Identify which cell holds the provided text, then report its [X, Y] central coordinate. 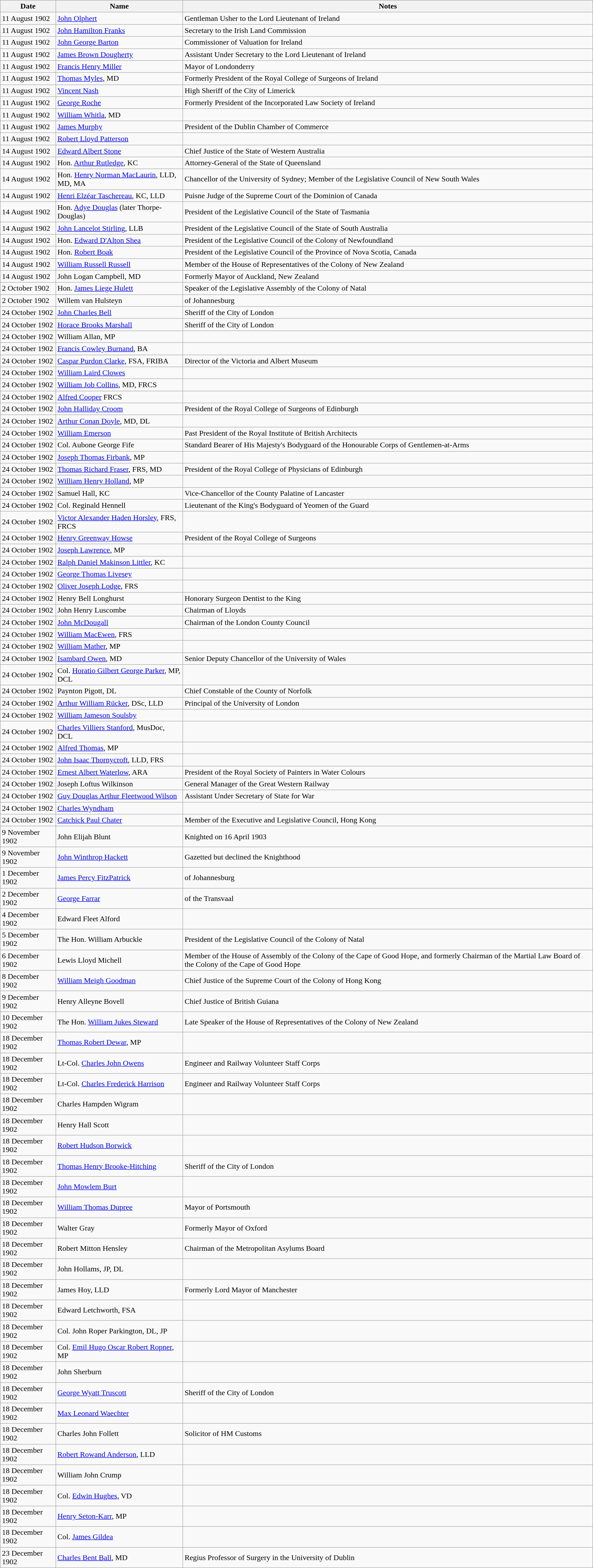
Formerly Mayor of Auckland, New Zealand [388, 276]
Chief Justice of the Supreme Court of the Colony of Hong Kong [388, 981]
William Mather, MP [119, 646]
Charles Hampden Wigram [119, 1104]
Lt-Col. Charles John Owens [119, 1063]
George Thomas Livesey [119, 574]
William Whitla, MD [119, 115]
John Logan Campbell, MD [119, 276]
William Job Collins, MD, FRCS [119, 385]
Charles John Follett [119, 1434]
Lewis Lloyd Michell [119, 960]
James Percy FitzPatrick [119, 878]
Thomas Henry Brooke-Hitching [119, 1166]
Speaker of the Legislative Assembly of the Colony of Natal [388, 288]
William Emerson [119, 433]
Gentleman Usher to the Lord Lieutenant of Ireland [388, 18]
William Laird Clowes [119, 373]
William Jameson Soulsby [119, 715]
Henry Hall Scott [119, 1125]
William Meigh Goodman [119, 981]
Honorary Surgeon Dentist to the King [388, 598]
Standard Bearer of His Majesty's Bodyguard of the Honourable Corps of Gentlemen-at-Arms [388, 445]
John George Barton [119, 42]
Horace Brooks Marshall [119, 324]
Lt-Col. Charles Frederick Harrison [119, 1084]
John Isaac Thornycroft, LLD, FRS [119, 760]
Francis Henry Miller [119, 66]
8 December 1902 [28, 981]
William Thomas Dupree [119, 1207]
John Lancelot Stirling, LLB [119, 228]
George Farrar [119, 898]
Regius Professor of Surgery in the University of Dublin [388, 1558]
Col. Horatio Gilbert George Parker, MP, DCL [119, 675]
Director of the Victoria and Albert Museum [388, 361]
Chairman of Lloyds [388, 610]
Arthur William Rücker, DSc, LLD [119, 703]
Caspar Purdon Clarke, FSA, FRIBA [119, 361]
Willem van Hulsteyn [119, 300]
Col. Aubone George Fife [119, 445]
Ernest Albert Waterlow, ARA [119, 772]
John Henry Luscombe [119, 610]
Chief Justice of British Guiana [388, 1001]
Col. John Roper Parkington, DL, JP [119, 1331]
Formerly President of the Incorporated Law Society of Ireland [388, 103]
Secretary to the Irish Land Commission [388, 30]
Guy Douglas Arthur Fleetwood Wilson [119, 796]
Mayor of Portsmouth [388, 1207]
Col. James Gildea [119, 1537]
John Sherburn [119, 1372]
John Hamilton Franks [119, 30]
Formerly President of the Royal College of Surgeons of Ireland [388, 79]
Francis Cowley Burnand, BA [119, 349]
Ralph Daniel Makinson Littler, KC [119, 562]
Assistant Under Secretary to the Lord Lieutenant of Ireland [388, 54]
Date [28, 6]
Col. Emil Hugo Oscar Robert Ropner, MP [119, 1351]
John Charles Bell [119, 312]
Henry Bell Longhurst [119, 598]
Formerly Mayor of Oxford [388, 1228]
Puisne Judge of the Supreme Court of the Dominion of Canada [388, 196]
Hon. Robert Boak [119, 252]
Past President of the Royal Institute of British Architects [388, 433]
Col. Edwin Hughes, VD [119, 1496]
5 December 1902 [28, 940]
Robert Lloyd Patterson [119, 139]
James Brown Dougherty [119, 54]
John Hollams, JP, DL [119, 1269]
President of the Royal College of Physicians of Edinburgh [388, 469]
23 December 1902 [28, 1558]
President of the Legislative Council of the Province of Nova Scotia, Canada [388, 252]
Chief Justice of the State of Western Australia [388, 151]
James Murphy [119, 127]
2 December 1902 [28, 898]
Hon. Arthur Rutledge, KC [119, 163]
9 December 1902 [28, 1001]
Charles Villiers Stanford, MusDoc, DCL [119, 731]
William Henry Holland, MP [119, 481]
Samuel Hall, KC [119, 493]
Catchick Paul Chater [119, 820]
Thomas Richard Fraser, FRS, MD [119, 469]
Robert Rowand Anderson, LLD [119, 1454]
George Wyatt Truscott [119, 1392]
John Halliday Croom [119, 409]
Late Speaker of the House of Representatives of the Colony of New Zealand [388, 1022]
High Sheriff of the City of Limerick [388, 91]
Alfred Thomas, MP [119, 748]
President of the Legislative Council of the Colony of Newfoundland [388, 240]
Isambard Owen, MD [119, 658]
10 December 1902 [28, 1022]
Henry Alleyne Bovell [119, 1001]
of the Transvaal [388, 898]
Arthur Conan Doyle, MD, DL [119, 421]
Edward Albert Stone [119, 151]
Edward Letchworth, FSA [119, 1310]
Mayor of Londonderry [388, 66]
Commissioner of Valuation for Ireland [388, 42]
Hon. Edward D'Alton Shea [119, 240]
Alfred Cooper FRCS [119, 397]
William John Crump [119, 1475]
Vice-Chancellor of the County Palatine of Lancaster [388, 493]
President of the Royal College of Surgeons of Edinburgh [388, 409]
Knighted on 16 April 1903 [388, 836]
The Hon. William Jukes Steward [119, 1022]
Hon. Henry Norman MacLaurin, LLD, MD, MA [119, 179]
1 December 1902 [28, 878]
President of the Legislative Council of the State of South Australia [388, 228]
4 December 1902 [28, 919]
Joseph Thomas Firbank, MP [119, 457]
Max Leonard Waechter [119, 1413]
6 December 1902 [28, 960]
William Russell Russell [119, 264]
Name [119, 6]
President of the Legislative Council of the Colony of Natal [388, 940]
Henry Seton-Karr, MP [119, 1516]
Paynton Pigott, DL [119, 691]
Notes [388, 6]
Chairman of the London County Council [388, 622]
Charles Bent Ball, MD [119, 1558]
James Hoy, LLD [119, 1290]
Principal of the University of London [388, 703]
Charles Wyndham [119, 808]
Robert Hudson Borwick [119, 1145]
John Mowlem Burt [119, 1187]
President of the Legislative Council of the State of Tasmania [388, 212]
Edward Fleet Alford [119, 919]
John Winthrop Hackett [119, 857]
Walter Gray [119, 1228]
Joseph Lawrence, MP [119, 550]
Assistant Under Secretary of State for War [388, 796]
Joseph Loftus Wilkinson [119, 784]
President of the Dublin Chamber of Commerce [388, 127]
Solicitor of HM Customs [388, 1434]
Chief Constable of the County of Norfolk [388, 691]
John Elijah Blunt [119, 836]
Col. Reginald Hennell [119, 505]
Henry Greenway Howse [119, 538]
Hon. James Liege Hulett [119, 288]
Formerly Lord Mayor of Manchester [388, 1290]
Lieutenant of the King's Bodyguard of Yeomen of the Guard [388, 505]
President of the Royal College of Surgeons [388, 538]
Senior Deputy Chancellor of the University of Wales [388, 658]
Victor Alexander Haden Horsley, FRS, FRCS [119, 522]
Hon. Adye Douglas (later Thorpe-Douglas) [119, 212]
Member of the Executive and Legislative Council, Hong Kong [388, 820]
The Hon. William Arbuckle [119, 940]
Chancellor of the University of Sydney; Member of the Legislative Council of New South Wales [388, 179]
Thomas Robert Dewar, MP [119, 1042]
Member of the House of Representatives of the Colony of New Zealand [388, 264]
Oliver Joseph Lodge, FRS [119, 586]
President of the Royal Society of Painters in Water Colours [388, 772]
Thomas Myles, MD [119, 79]
George Roche [119, 103]
Chairman of the Metropolitan Asylums Board [388, 1249]
Henri Elzéar Taschereau, KC, LLD [119, 196]
Gazetted but declined the Knighthood [388, 857]
John Olphert [119, 18]
William Allan, MP [119, 337]
Attorney-General of the State of Queensland [388, 163]
John McDougall [119, 622]
General Manager of the Great Western Railway [388, 784]
Vincent Nash [119, 91]
Robert Mitton Hensley [119, 1249]
William MacEwen, FRS [119, 634]
